Return [X, Y] of the center of cell containing provided text 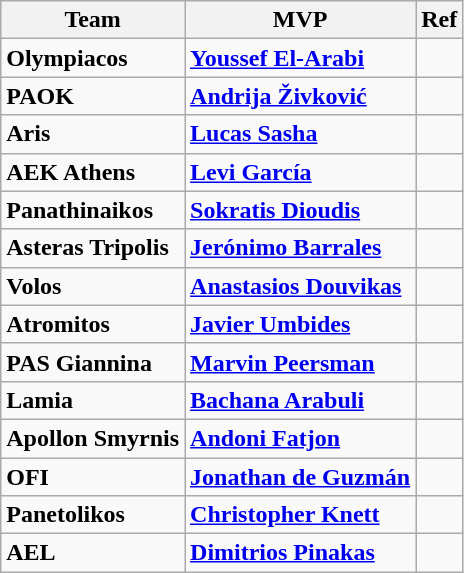
Ref [440, 20]
Youssef El-Arabi [300, 58]
Olympiacos [93, 58]
Javier Umbides [300, 324]
Jonathan de Guzmán [300, 477]
Andoni Fatjon [300, 438]
PAS Giannina [93, 362]
Lucas Sasha [300, 134]
MVP [300, 20]
Apollon Smyrnis [93, 438]
Volos [93, 286]
Asteras Tripolis [93, 248]
Andrija Živković [300, 96]
Christopher Knett [300, 515]
Lamia [93, 400]
AEK Athens [93, 172]
Levi García [300, 172]
Marvin Peersman [300, 362]
Panathinaikos [93, 210]
Anastasios Douvikas [300, 286]
Dimitrios Pinakas [300, 553]
Jerónimo Barrales [300, 248]
OFI [93, 477]
Bachana Arabuli [300, 400]
Sokratis Dioudis [300, 210]
PAOK [93, 96]
AEL [93, 553]
Atromitos [93, 324]
Team [93, 20]
Panetolikos [93, 515]
Aris [93, 134]
